Output the (x, y) coordinate of the center of the cell containing the given text.  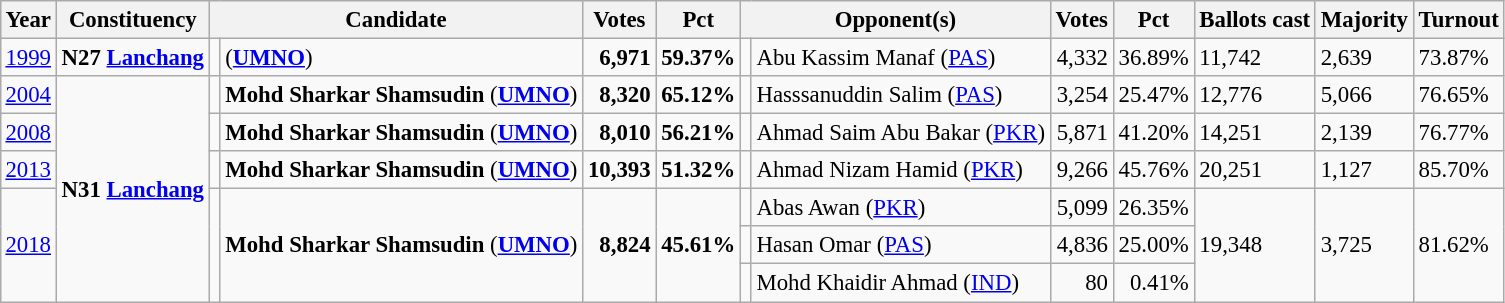
Majority (1364, 20)
73.87% (1458, 57)
12,776 (1254, 95)
2,139 (1364, 133)
Ahmad Saim Abu Bakar (PKR) (900, 133)
8,010 (620, 133)
Ahmad Nizam Hamid (PKR) (900, 170)
3,725 (1364, 246)
81.62% (1458, 246)
Constituency (132, 20)
85.70% (1458, 170)
Mohd Khaidir Ahmad (IND) (900, 283)
6,971 (620, 57)
76.65% (1458, 95)
Hasan Omar (PAS) (900, 245)
25.00% (1154, 245)
45.76% (1154, 170)
2018 (28, 246)
Candidate (396, 20)
26.35% (1154, 208)
0.41% (1154, 283)
2,639 (1364, 57)
(UMNO) (402, 57)
5,871 (1082, 133)
2013 (28, 170)
N31 Lanchang (132, 189)
Opponent(s) (896, 20)
Abas Awan (PKR) (900, 208)
4,836 (1082, 245)
51.32% (698, 170)
41.20% (1154, 133)
2008 (28, 133)
45.61% (698, 246)
25.47% (1154, 95)
10,393 (620, 170)
4,332 (1082, 57)
1,127 (1364, 170)
8,824 (620, 246)
59.37% (698, 57)
Year (28, 20)
11,742 (1254, 57)
36.89% (1154, 57)
5,066 (1364, 95)
Abu Kassim Manaf (PAS) (900, 57)
9,266 (1082, 170)
80 (1082, 283)
2004 (28, 95)
Hasssanuddin Salim (PAS) (900, 95)
Turnout (1458, 20)
76.77% (1458, 133)
65.12% (698, 95)
19,348 (1254, 246)
1999 (28, 57)
8,320 (620, 95)
20,251 (1254, 170)
5,099 (1082, 208)
14,251 (1254, 133)
N27 Lanchang (132, 57)
56.21% (698, 133)
3,254 (1082, 95)
Ballots cast (1254, 20)
